Return (x, y) of the center of cell containing provided text 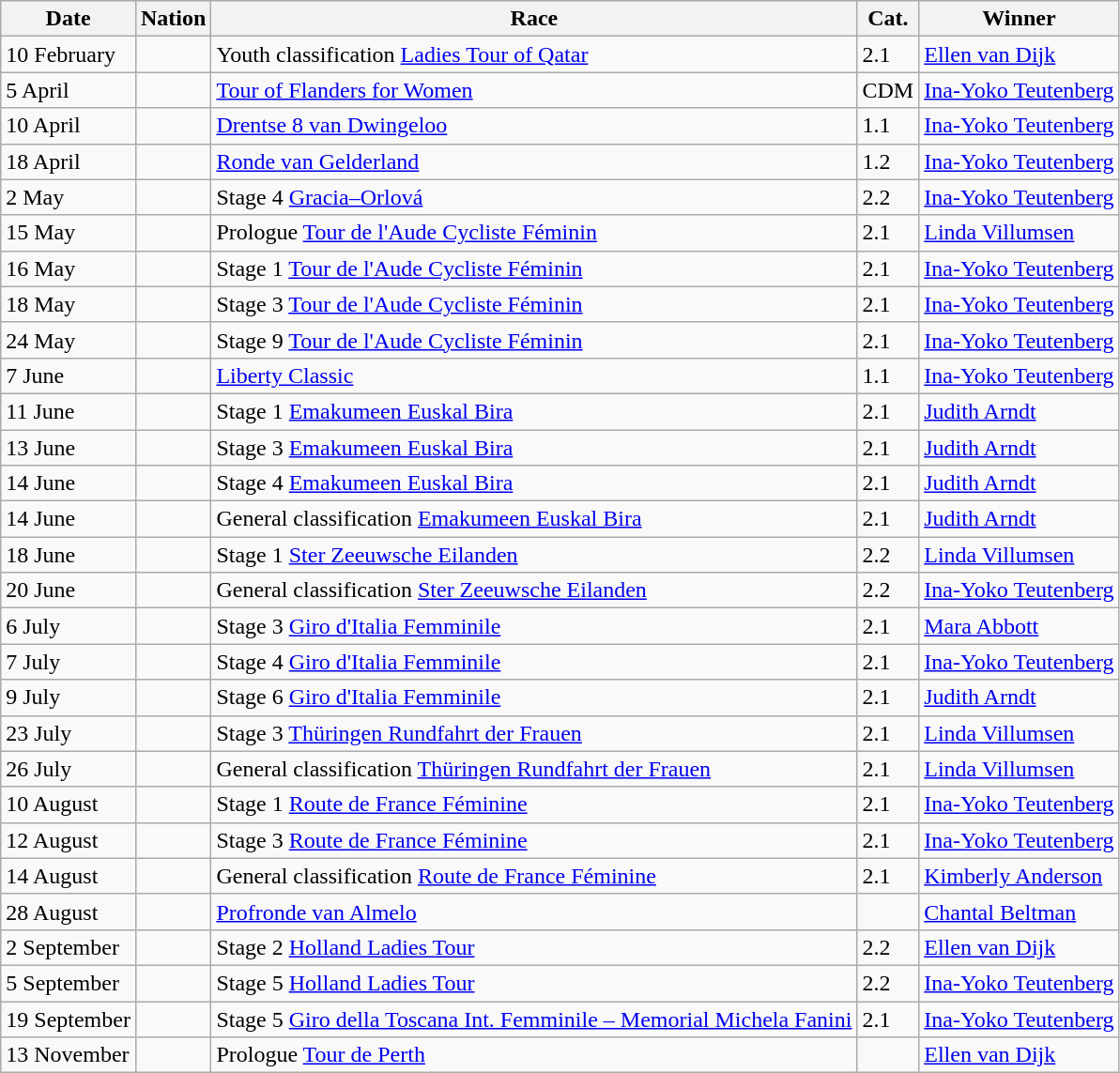
24 May (69, 340)
10 February (69, 54)
Stage 3 Giro d'Italia Femminile (534, 626)
Youth classification Ladies Tour of Qatar (534, 54)
General classification Emakumeen Euskal Bira (534, 519)
28 August (69, 912)
Tour of Flanders for Women (534, 90)
11 June (69, 411)
Stage 4 Gracia–Orlová (534, 197)
Profronde van Almelo (534, 912)
18 April (69, 161)
Cat. (888, 19)
13 June (69, 448)
Stage 2 Holland Ladies Tour (534, 947)
Stage 4 Giro d'Italia Femminile (534, 662)
Stage 1 Ster Zeeuwsche Eilanden (534, 555)
18 May (69, 304)
15 May (69, 233)
Stage 5 Giro della Toscana Int. Femminile – Memorial Michela Fanini (534, 1019)
Prologue Tour de l'Aude Cycliste Féminin (534, 233)
Nation (173, 19)
7 July (69, 662)
Stage 4 Emakumeen Euskal Bira (534, 483)
Stage 3 Emakumeen Euskal Bira (534, 448)
9 July (69, 697)
Stage 1 Route de France Féminine (534, 805)
Kimberly Anderson (1020, 876)
13 November (69, 1055)
2 May (69, 197)
General classification Ster Zeeuwsche Eilanden (534, 590)
Stage 3 Tour de l'Aude Cycliste Féminin (534, 304)
Chantal Beltman (1020, 912)
23 July (69, 733)
Date (69, 19)
Prologue Tour de Perth (534, 1055)
Drentse 8 van Dwingeloo (534, 126)
10 August (69, 805)
14 August (69, 876)
Stage 1 Tour de l'Aude Cycliste Féminin (534, 268)
Race (534, 19)
Liberty Classic (534, 376)
5 September (69, 983)
6 July (69, 626)
CDM (888, 90)
12 August (69, 840)
Stage 6 Giro d'Italia Femminile (534, 697)
Ronde van Gelderland (534, 161)
Stage 1 Emakumeen Euskal Bira (534, 411)
Stage 5 Holland Ladies Tour (534, 983)
General classification Route de France Féminine (534, 876)
2 September (69, 947)
5 April (69, 90)
10 April (69, 126)
Mara Abbott (1020, 626)
16 May (69, 268)
Stage 9 Tour de l'Aude Cycliste Féminin (534, 340)
7 June (69, 376)
19 September (69, 1019)
Winner (1020, 19)
26 July (69, 769)
Stage 3 Thüringen Rundfahrt der Frauen (534, 733)
1.2 (888, 161)
Stage 3 Route de France Féminine (534, 840)
General classification Thüringen Rundfahrt der Frauen (534, 769)
18 June (69, 555)
20 June (69, 590)
